Search for the cell housing the specified text and yield its [X, Y] center coordinate. 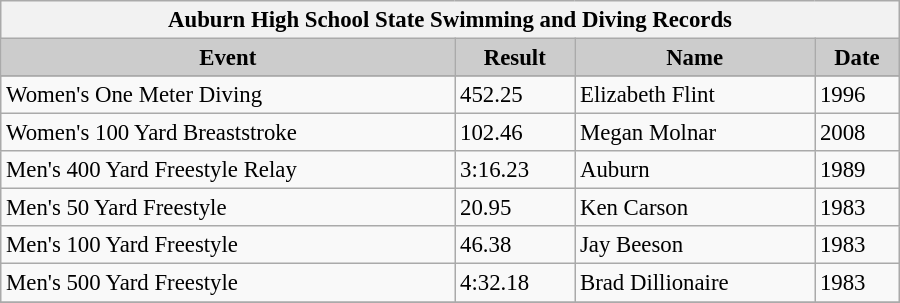
20.95 [515, 208]
Men's 50 Yard Freestyle [228, 208]
Ken Carson [695, 208]
102.46 [515, 133]
452.25 [515, 95]
Women's 100 Yard Breaststroke [228, 133]
Men's 100 Yard Freestyle [228, 245]
Auburn [695, 170]
Event [228, 58]
Women's One Meter Diving [228, 95]
Result [515, 58]
Elizabeth Flint [695, 95]
Jay Beeson [695, 245]
2008 [858, 133]
Auburn High School State Swimming and Diving Records [450, 20]
46.38 [515, 245]
Brad Dillionaire [695, 283]
Men's 400 Yard Freestyle Relay [228, 170]
1989 [858, 170]
Date [858, 58]
Men's 500 Yard Freestyle [228, 283]
3:16.23 [515, 170]
1996 [858, 95]
Name [695, 58]
4:32.18 [515, 283]
Megan Molnar [695, 133]
